Find where the given text appears and provide that cell's center as (x, y) coordinate. 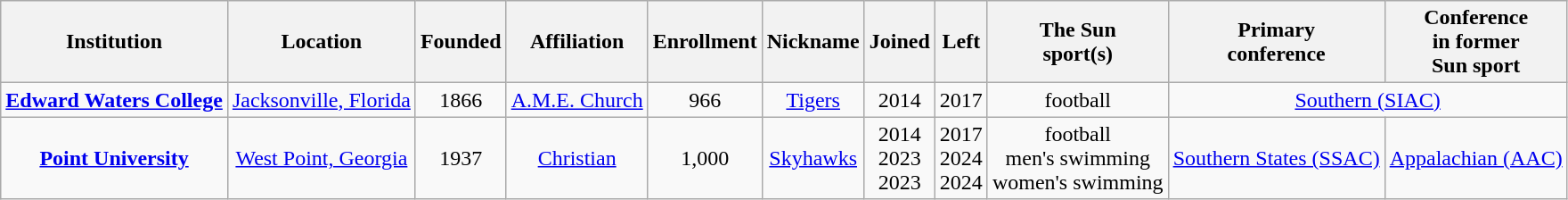
Enrollment (705, 42)
1937 (461, 158)
Left (960, 42)
Edward Waters College (114, 100)
Location (321, 42)
Primaryconference (1276, 42)
Nickname (813, 42)
Southern States (SSAC) (1276, 158)
Jacksonville, Florida (321, 100)
Affiliation (577, 42)
Appalachian (AAC) (1475, 158)
Institution (114, 42)
2014 (900, 100)
Point University (114, 158)
Conferencein formerSun sport (1475, 42)
football (1078, 100)
201420232023 (900, 158)
Joined (900, 42)
1866 (461, 100)
966 (705, 100)
Southern (SIAC) (1368, 100)
Founded (461, 42)
201720242024 (960, 158)
footballmen's swimmingwomen's swimming (1078, 158)
Skyhawks (813, 158)
Tigers (813, 100)
The Sunsport(s) (1078, 42)
A.M.E. Church (577, 100)
Christian (577, 158)
2017 (960, 100)
West Point, Georgia (321, 158)
1,000 (705, 158)
